For the text-containing cell, return its midpoint in [x, y] coordinate format. 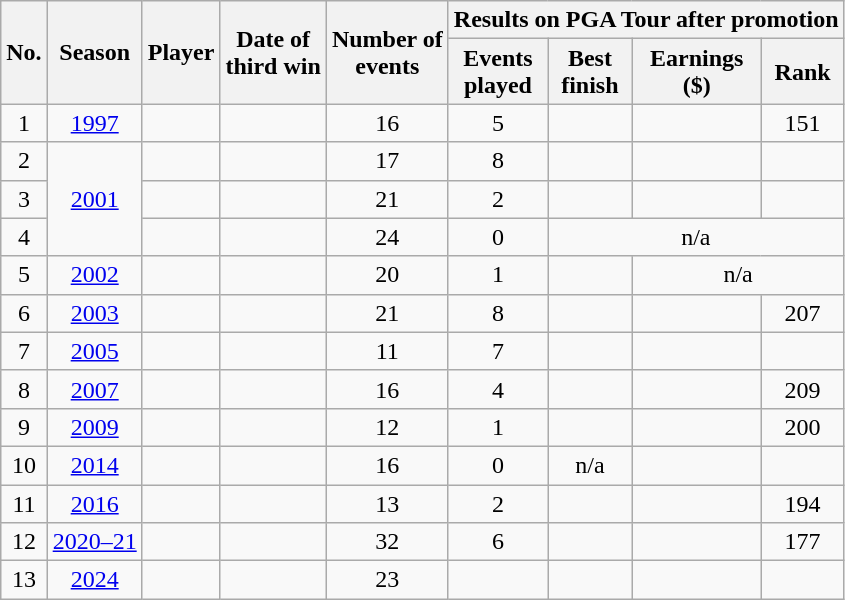
20 [387, 275]
177 [802, 542]
32 [387, 542]
23 [387, 580]
17 [387, 161]
3 [24, 199]
194 [802, 503]
Player [181, 52]
Number ofevents [387, 52]
Results on PGA Tour after promotion [646, 20]
2002 [94, 275]
Eventsplayed [498, 72]
2024 [94, 580]
209 [802, 389]
2005 [94, 351]
2009 [94, 427]
2014 [94, 465]
2016 [94, 503]
2001 [94, 199]
No. [24, 52]
200 [802, 427]
Bestfinish [590, 72]
10 [24, 465]
Season [94, 52]
151 [802, 123]
1997 [94, 123]
2007 [94, 389]
24 [387, 237]
9 [24, 427]
2003 [94, 313]
207 [802, 313]
Rank [802, 72]
2020–21 [94, 542]
Earnings($) [696, 72]
Date ofthird win [273, 52]
